Search for the cell housing the specified text and yield its [x, y] center coordinate. 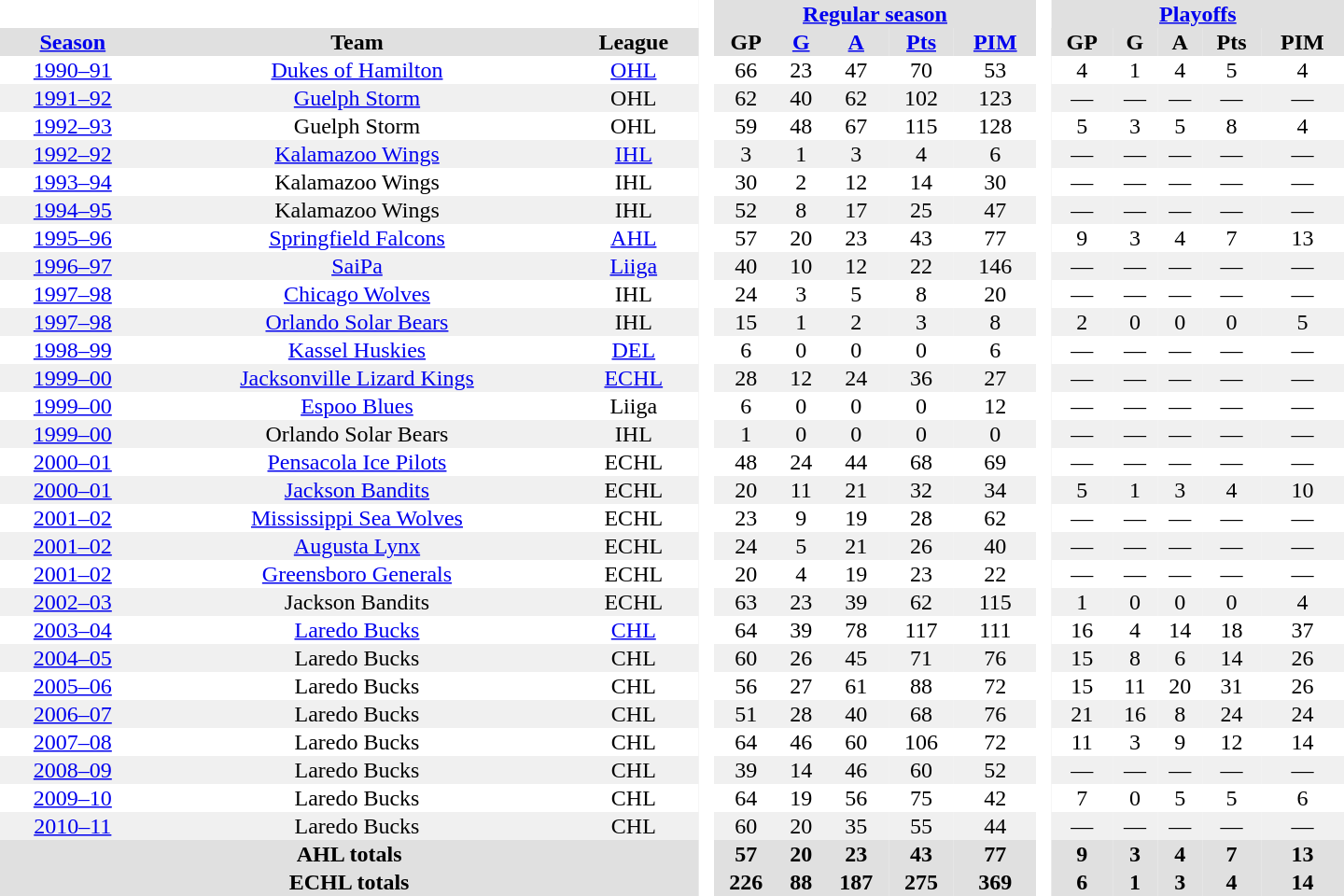
Augusta Lynx [357, 546]
2008–09 [73, 770]
37 [1303, 630]
1990–91 [73, 70]
League [633, 42]
Mississippi Sea Wolves [357, 518]
2002–03 [73, 602]
2009–10 [73, 798]
Playoffs [1198, 14]
369 [995, 882]
75 [921, 798]
1992–92 [73, 154]
106 [921, 742]
2003–04 [73, 630]
2010–11 [73, 826]
AHL totals [349, 854]
2004–05 [73, 658]
111 [995, 630]
1992–93 [73, 126]
67 [856, 126]
31 [1232, 686]
ECHL totals [349, 882]
78 [856, 630]
275 [921, 882]
1998–99 [73, 350]
25 [921, 210]
61 [856, 686]
71 [921, 658]
1993–94 [73, 182]
35 [856, 826]
34 [995, 490]
55 [921, 826]
32 [921, 490]
18 [1232, 630]
Springfield Falcons [357, 238]
Greensboro Generals [357, 574]
1996–97 [73, 266]
187 [856, 882]
117 [921, 630]
Espoo Blues [357, 406]
Jacksonville Lizard Kings [357, 378]
42 [995, 798]
Kassel Huskies [357, 350]
AHL [633, 238]
Team [357, 42]
2005–06 [73, 686]
36 [921, 378]
1991–92 [73, 98]
Pensacola Ice Pilots [357, 462]
102 [921, 98]
53 [995, 70]
146 [995, 266]
51 [746, 714]
128 [995, 126]
123 [995, 98]
226 [746, 882]
59 [746, 126]
Regular season [875, 14]
17 [856, 210]
2007–08 [73, 742]
2006–07 [73, 714]
66 [746, 70]
45 [856, 658]
DEL [633, 350]
1994–95 [73, 210]
Season [73, 42]
Dukes of Hamilton [357, 70]
Chicago Wolves [357, 294]
63 [746, 602]
SaiPa [357, 266]
1995–96 [73, 238]
69 [995, 462]
70 [921, 70]
